Search for the cell housing the specified text and yield its (x, y) center coordinate. 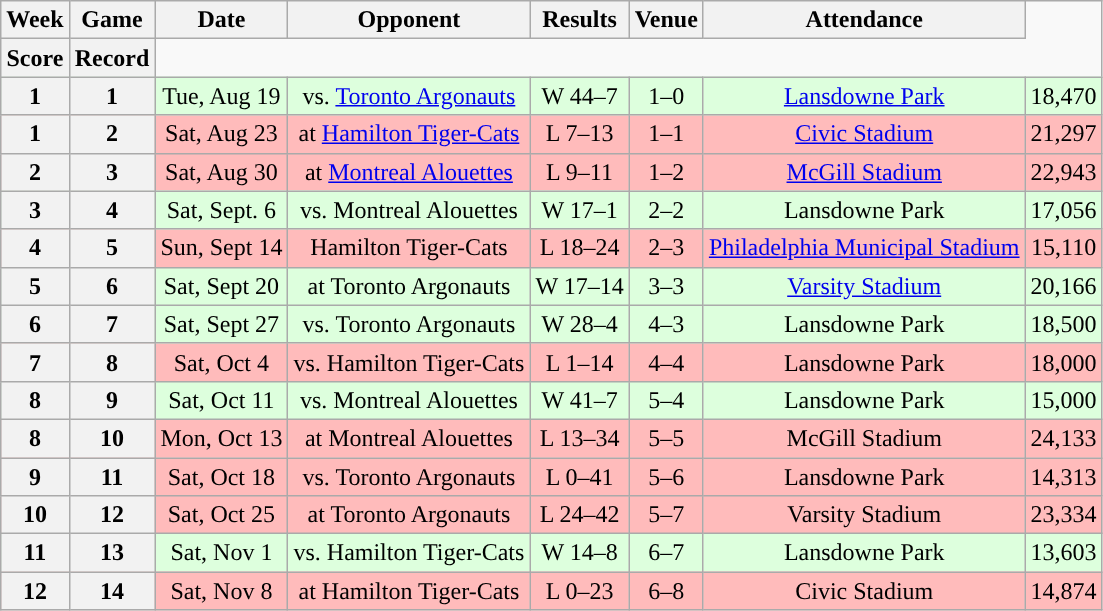
L 0–41 (580, 477)
24,133 (1064, 438)
5–7 (666, 515)
14,313 (1064, 477)
Sat, Nov 8 (222, 591)
15,000 (1064, 400)
1–2 (666, 172)
Tue, Aug 19 (222, 96)
Sat, Oct 4 (222, 362)
1–0 (666, 96)
L 18–24 (580, 248)
W 41–7 (580, 400)
6–8 (666, 591)
Sat, Aug 23 (222, 134)
23,334 (1064, 515)
14,874 (1064, 591)
Sat, Sept 27 (222, 324)
13,603 (1064, 553)
Record (112, 58)
Opponent (409, 20)
22,943 (1064, 172)
Sat, Nov 1 (222, 553)
Score (35, 58)
17,056 (1064, 210)
Mon, Oct 13 (222, 438)
2–2 (666, 210)
L 0–23 (580, 591)
Week (35, 20)
L 9–11 (580, 172)
W 17–1 (580, 210)
4–3 (666, 324)
5–5 (666, 438)
L 13–34 (580, 438)
Sat, Aug 30 (222, 172)
W 44–7 (580, 96)
3–3 (666, 286)
21,297 (1064, 134)
18,470 (1064, 96)
Attendance (864, 20)
Date (222, 20)
Sat, Oct 18 (222, 477)
5–4 (666, 400)
Results (580, 20)
L 1–14 (580, 362)
13 (112, 553)
Sat, Sept. 6 (222, 210)
20,166 (1064, 286)
W 14–8 (580, 553)
Sat, Oct 11 (222, 400)
Sat, Sept 20 (222, 286)
Venue (666, 20)
W 28–4 (580, 324)
5–6 (666, 477)
4–4 (666, 362)
6–7 (666, 553)
14 (112, 591)
Hamilton Tiger-Cats (409, 248)
18,000 (1064, 362)
L 24–42 (580, 515)
18,500 (1064, 324)
Sat, Oct 25 (222, 515)
W 17–14 (580, 286)
Philadelphia Municipal Stadium (864, 248)
1–1 (666, 134)
Game (112, 20)
L 7–13 (580, 134)
2–3 (666, 248)
Sun, Sept 14 (222, 248)
15,110 (1064, 248)
